Capture the cell that displays the provided text and extract its (x, y) central coordinate. 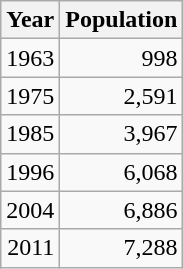
Year (30, 20)
1996 (30, 172)
6,068 (122, 172)
3,967 (122, 134)
2,591 (122, 96)
998 (122, 58)
2011 (30, 248)
1985 (30, 134)
Population (122, 20)
2004 (30, 210)
1963 (30, 58)
6,886 (122, 210)
1975 (30, 96)
7,288 (122, 248)
